Identify which cell holds the provided text, then report its (x, y) central coordinate. 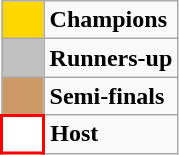
Champions (111, 20)
Runners-up (111, 58)
Host (111, 134)
Semi-finals (111, 96)
